For the text-containing cell, return its midpoint in [x, y] coordinate format. 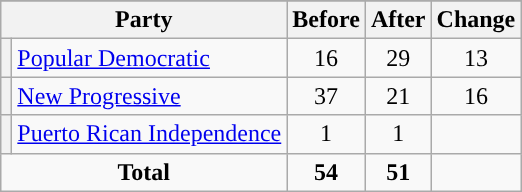
Total [144, 172]
Puerto Rican Independence [150, 134]
13 [476, 58]
Popular Democratic [150, 58]
Change [476, 20]
New Progressive [150, 96]
Party [144, 20]
37 [326, 96]
51 [398, 172]
21 [398, 96]
29 [398, 58]
After [398, 20]
Before [326, 20]
54 [326, 172]
